Determine the (X, Y) coordinate at the center of the cell enclosing the given text.  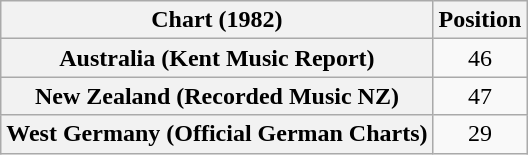
Chart (1982) (217, 20)
47 (480, 96)
New Zealand (Recorded Music NZ) (217, 96)
Position (480, 20)
46 (480, 58)
29 (480, 134)
Australia (Kent Music Report) (217, 58)
West Germany (Official German Charts) (217, 134)
